Identify which cell holds the provided text, then report its (X, Y) central coordinate. 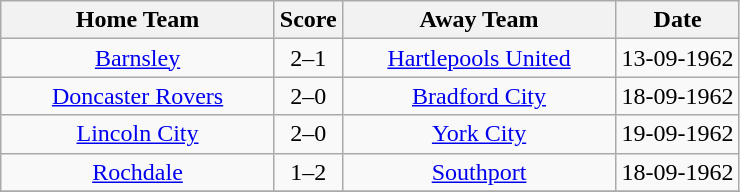
Away Team (479, 20)
Barnsley (138, 58)
1–2 (308, 172)
Bradford City (479, 96)
13-09-1962 (678, 58)
Home Team (138, 20)
York City (479, 134)
Hartlepools United (479, 58)
2–1 (308, 58)
Score (308, 20)
Southport (479, 172)
Date (678, 20)
Rochdale (138, 172)
Lincoln City (138, 134)
19-09-1962 (678, 134)
Doncaster Rovers (138, 96)
